Return [X, Y] of the center of cell containing provided text 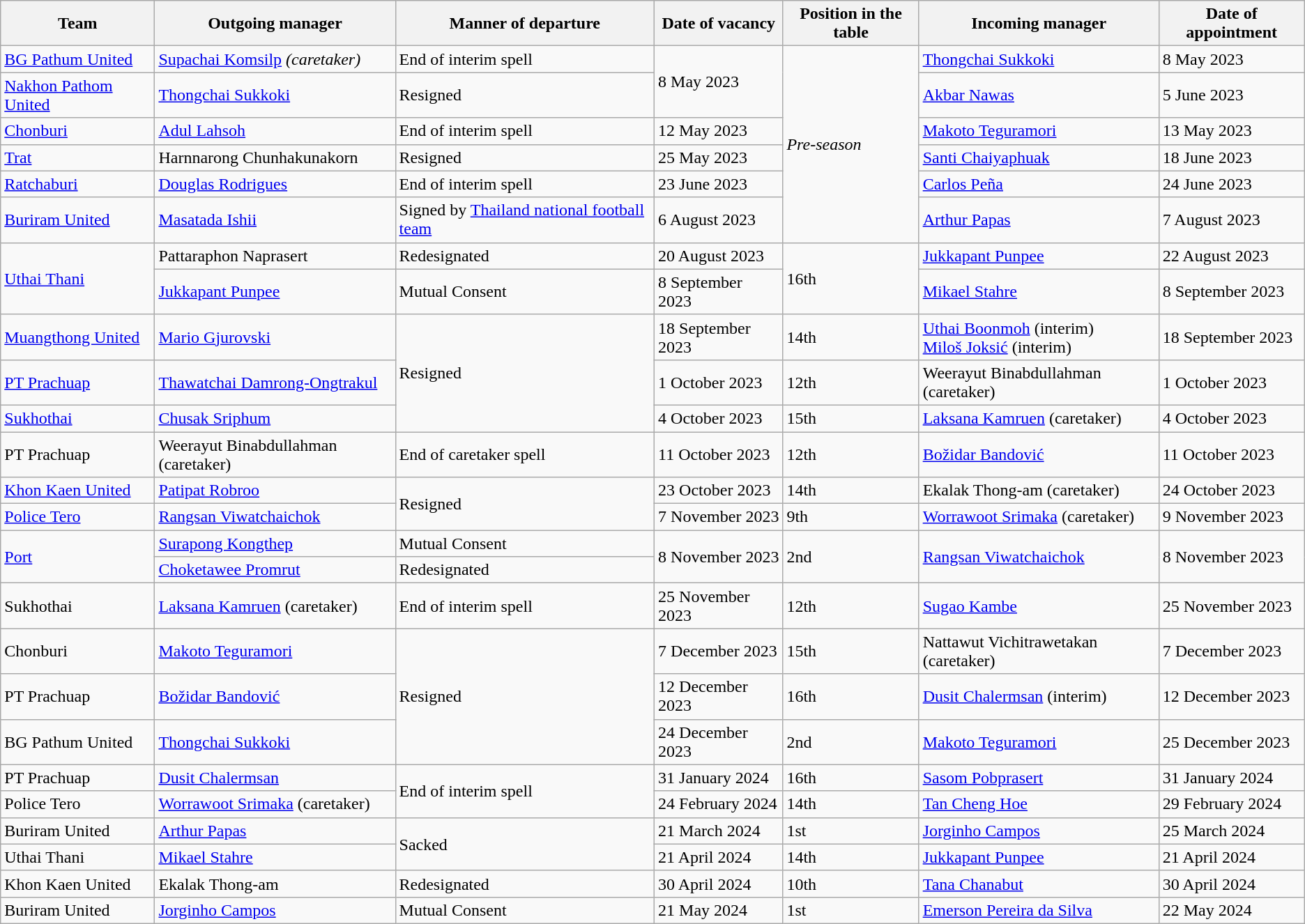
Nattawut Vichitrawetakan (caretaker) [1039, 651]
25 March 2024 [1231, 831]
24 June 2023 [1231, 184]
9th [850, 517]
Uthai Boonmoh (interim) Miloš Joksić (interim) [1039, 337]
Team [78, 24]
Douglas Rodrigues [275, 184]
Choketawee Promrut [275, 570]
Carlos Peña [1039, 184]
23 October 2023 [719, 491]
Ekalak Thong-am (caretaker) [1039, 491]
Harnnarong Chunhakunakorn [275, 157]
Mario Gjurovski [275, 337]
Signed by Thailand national football team [525, 220]
Manner of departure [525, 24]
6 August 2023 [719, 220]
Tana Chanabut [1039, 884]
Masatada Ishii [275, 220]
Surapong Kongthep [275, 544]
25 May 2023 [719, 157]
9 November 2023 [1231, 517]
Trat [78, 157]
24 February 2024 [719, 804]
20 August 2023 [719, 256]
Thawatchai Damrong-Ongtrakul [275, 382]
24 October 2023 [1231, 491]
7 August 2023 [1231, 220]
24 December 2023 [719, 741]
18 June 2023 [1231, 157]
Dusit Chalermsan [275, 778]
Sugao Kambe [1039, 606]
Patipat Robroo [275, 491]
10th [850, 884]
Chusak Sriphum [275, 418]
End of caretaker spell [525, 454]
Date of appointment [1231, 24]
Date of vacancy [719, 24]
29 February 2024 [1231, 804]
21 May 2024 [719, 910]
5 June 2023 [1231, 95]
Outgoing manager [275, 24]
Tan Cheng Hoe [1039, 804]
Dusit Chalermsan (interim) [1039, 697]
Ekalak Thong-am [275, 884]
Muangthong United [78, 337]
13 May 2023 [1231, 131]
Nakhon Pathom United [78, 95]
Ratchaburi [78, 184]
12 May 2023 [719, 131]
Port [78, 557]
Sasom Pobprasert [1039, 778]
Position in the table [850, 24]
Sacked [525, 844]
22 May 2024 [1231, 910]
23 June 2023 [719, 184]
Adul Lahsoh [275, 131]
Supachai Komsilp (caretaker) [275, 59]
Incoming manager [1039, 24]
7 November 2023 [719, 517]
Pattaraphon Naprasert [275, 256]
21 March 2024 [719, 831]
Pre-season [850, 144]
Emerson Pereira da Silva [1039, 910]
Santi Chaiyaphuak [1039, 157]
Akbar Nawas [1039, 95]
22 August 2023 [1231, 256]
25 December 2023 [1231, 741]
